Find where the given text appears and provide that cell's center as (X, Y) coordinate. 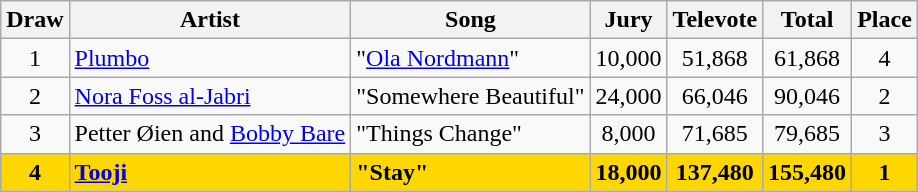
"Stay" (470, 172)
Televote (714, 20)
Nora Foss al-Jabri (210, 96)
10,000 (628, 58)
8,000 (628, 134)
Artist (210, 20)
Place (885, 20)
137,480 (714, 172)
155,480 (808, 172)
Jury (628, 20)
24,000 (628, 96)
Song (470, 20)
61,868 (808, 58)
Tooji (210, 172)
Petter Øien and Bobby Bare (210, 134)
Draw (35, 20)
79,685 (808, 134)
66,046 (714, 96)
Total (808, 20)
51,868 (714, 58)
18,000 (628, 172)
71,685 (714, 134)
90,046 (808, 96)
"Ola Nordmann" (470, 58)
Plumbo (210, 58)
"Things Change" (470, 134)
"Somewhere Beautiful" (470, 96)
